Return the (X, Y) coordinate for the center point of the cell that contains the specified text.  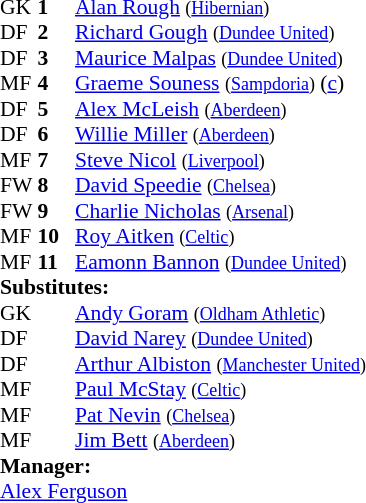
David Speedie (Chelsea) (220, 185)
Arthur Albiston (Manchester United) (220, 364)
9 (57, 211)
5 (57, 109)
8 (57, 185)
GK (19, 313)
Substitutes: (183, 287)
Andy Goram (Oldham Athletic) (220, 313)
Willie Miller (Aberdeen) (220, 135)
11 (57, 262)
7 (57, 160)
Eamonn Bannon (Dundee United) (220, 262)
2 (57, 33)
Jim Bett (Aberdeen) (220, 441)
Roy Aitken (Celtic) (220, 237)
4 (57, 83)
Maurice Malpas (Dundee United) (220, 58)
Paul McStay (Celtic) (220, 389)
Richard Gough (Dundee United) (220, 33)
10 (57, 237)
Alex McLeish (Aberdeen) (220, 109)
Graeme Souness (Sampdoria) (c) (220, 83)
David Narey (Dundee United) (220, 339)
Pat Nevin (Chelsea) (220, 415)
Steve Nicol (Liverpool) (220, 160)
Charlie Nicholas (Arsenal) (220, 211)
6 (57, 135)
Manager: (183, 466)
3 (57, 58)
